Detect which cell encompasses the target text, then output its (X, Y) center coordinate. 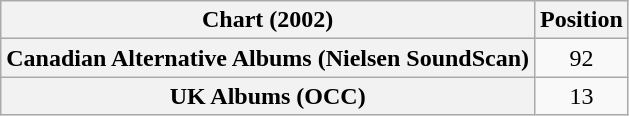
92 (582, 58)
13 (582, 96)
Canadian Alternative Albums (Nielsen SoundScan) (268, 58)
Position (582, 20)
UK Albums (OCC) (268, 96)
Chart (2002) (268, 20)
